Search for the cell housing the specified text and yield its (X, Y) center coordinate. 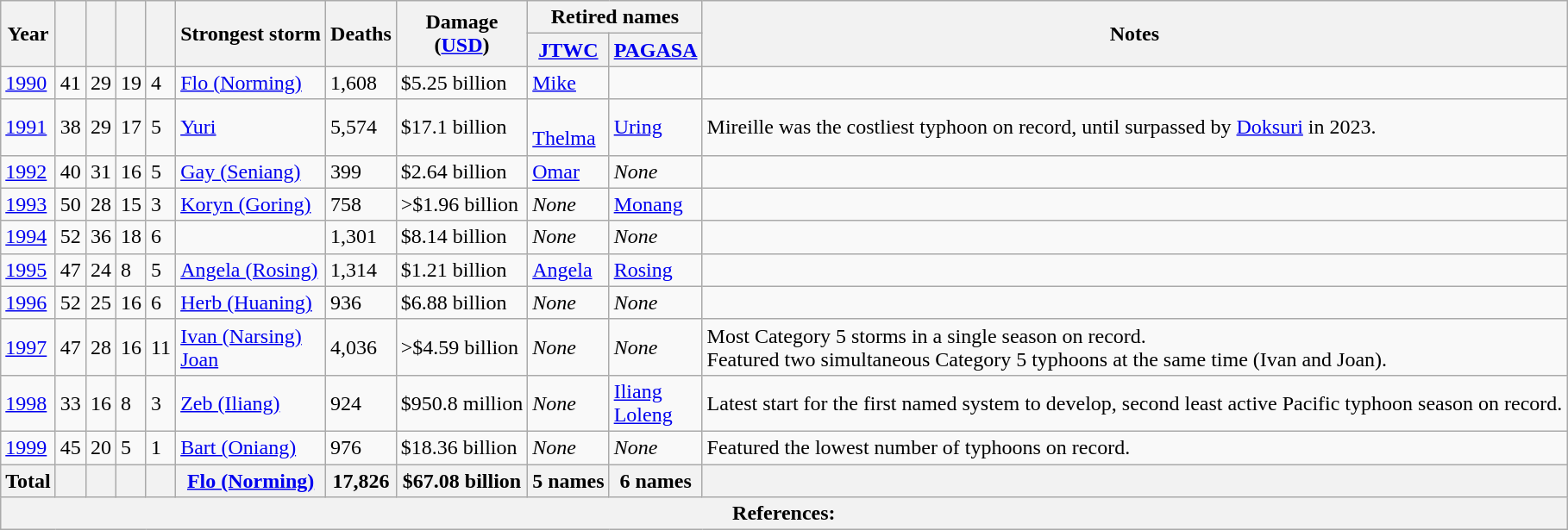
11 (160, 346)
$67.08 billion (461, 480)
17,826 (361, 480)
936 (361, 302)
19 (131, 83)
Most Category 5 storms in a single season on record.Featured two simultaneous Category 5 typhoons at the same time (Ivan and Joan). (1135, 346)
976 (361, 447)
Thelma (568, 128)
1992 (28, 171)
Latest start for the first named system to develop, second least active Pacific typhoon season on record. (1135, 403)
>$1.96 billion (461, 204)
Bart (Oniang) (251, 447)
Total (28, 480)
924 (361, 403)
45 (71, 447)
Gay (Seniang) (251, 171)
38 (71, 128)
6 names (655, 480)
Yuri (251, 128)
Monang (655, 204)
1993 (28, 204)
1 (160, 447)
Angela (568, 270)
Herb (Huaning) (251, 302)
1,301 (361, 237)
1990 (28, 83)
$8.14 billion (461, 237)
Mike (568, 83)
$6.88 billion (461, 302)
$2.64 billion (461, 171)
Deaths (361, 34)
758 (361, 204)
Damage (USD) (461, 34)
1994 (28, 237)
50 (71, 204)
24 (100, 270)
Ivan (Narsing) Joan (251, 346)
1998 (28, 403)
33 (71, 403)
1997 (28, 346)
References: (784, 514)
1995 (28, 270)
Rosing (655, 270)
1999 (28, 447)
Uring (655, 128)
25 (100, 302)
1996 (28, 302)
31 (100, 171)
4 (160, 83)
>$4.59 billion (461, 346)
40 (71, 171)
Year (28, 34)
1,314 (361, 270)
$950.8 million (461, 403)
Zeb (Iliang) (251, 403)
15 (131, 204)
1,608 (361, 83)
Strongest storm (251, 34)
Koryn (Goring) (251, 204)
$17.1 billion (461, 128)
Featured the lowest number of typhoons on record. (1135, 447)
4,036 (361, 346)
PAGASA (655, 50)
Angela (Rosing) (251, 270)
Omar (568, 171)
20 (100, 447)
JTWC (568, 50)
399 (361, 171)
41 (71, 83)
36 (100, 237)
Iliang Loleng (655, 403)
5,574 (361, 128)
$1.21 billion (461, 270)
5 names (568, 480)
1991 (28, 128)
$18.36 billion (461, 447)
18 (131, 237)
$5.25 billion (461, 83)
Retired names (615, 17)
Mireille was the costliest typhoon on record, until surpassed by Doksuri in 2023. (1135, 128)
17 (131, 128)
Notes (1135, 34)
